Extract the (x, y) coordinate from the center of the cell holding the provided text.  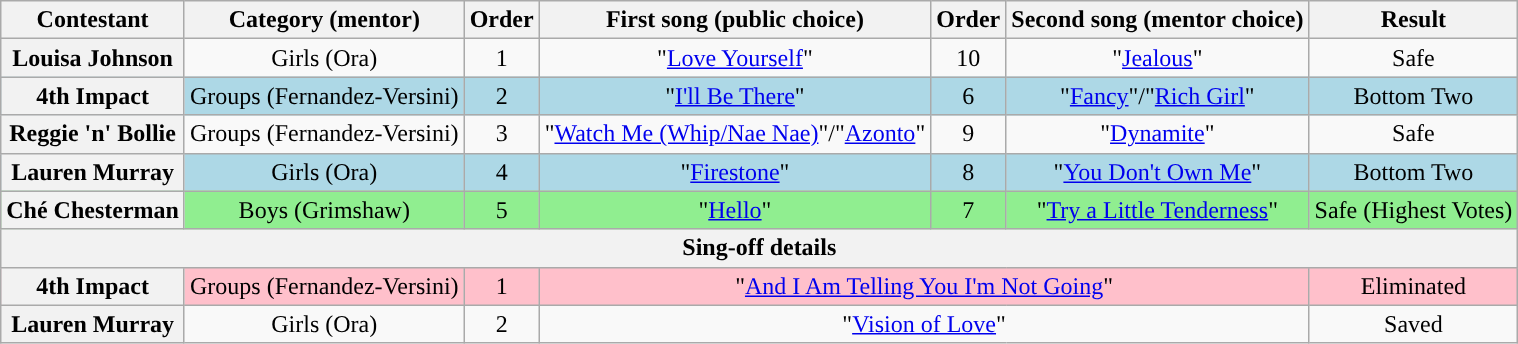
Category (mentor) (324, 20)
"Vision of Love" (924, 324)
6 (968, 96)
Reggie 'n' Bollie (93, 134)
"Love Yourself" (735, 58)
"Firestone" (735, 172)
"And I Am Telling You I'm Not Going" (924, 286)
"Hello" (735, 210)
Saved (1414, 324)
Result (1414, 20)
Boys (Grimshaw) (324, 210)
"Jealous" (1158, 58)
Sing-off details (760, 248)
Eliminated (1414, 286)
Safe (Highest Votes) (1414, 210)
"Watch Me (Whip/Nae Nae)"/"Azonto" (735, 134)
3 (502, 134)
"I'll Be There" (735, 96)
Contestant (93, 20)
8 (968, 172)
Louisa Johnson (93, 58)
5 (502, 210)
"Fancy"/"Rich Girl" (1158, 96)
First song (public choice) (735, 20)
"Try a Little Tenderness" (1158, 210)
Ché Chesterman (93, 210)
9 (968, 134)
Second song (mentor choice) (1158, 20)
10 (968, 58)
"You Don't Own Me" (1158, 172)
"Dynamite" (1158, 134)
4 (502, 172)
7 (968, 210)
